Locate the cell with the specified text and output its (x, y) center coordinate. 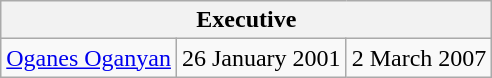
Executive (246, 20)
Oganes Oganyan (89, 58)
2 March 2007 (419, 58)
26 January 2001 (261, 58)
